Detect which cell encompasses the target text, then output its (x, y) center coordinate. 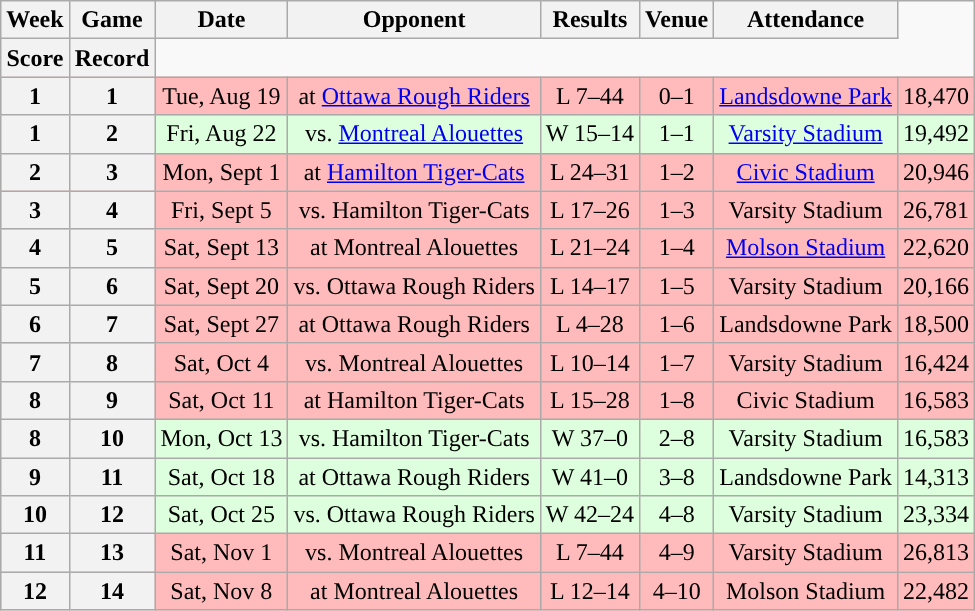
Sat, Oct 4 (222, 362)
Mon, Oct 13 (222, 438)
Fri, Aug 22 (222, 134)
14 (112, 591)
L 21–24 (590, 248)
L 17–26 (590, 210)
L 10–14 (590, 362)
2–8 (677, 438)
18,500 (936, 324)
19,492 (936, 134)
W 42–24 (590, 515)
18,470 (936, 96)
1–4 (677, 248)
23,334 (936, 515)
22,482 (936, 591)
20,166 (936, 286)
L 14–17 (590, 286)
1–2 (677, 172)
4–8 (677, 515)
13 (112, 553)
L 24–31 (590, 172)
L 4–28 (590, 324)
Results (590, 20)
1–6 (677, 324)
Sat, Oct 18 (222, 477)
Opponent (414, 20)
Sat, Sept 20 (222, 286)
1–5 (677, 286)
20,946 (936, 172)
Fri, Sept 5 (222, 210)
L 15–28 (590, 400)
26,781 (936, 210)
1–8 (677, 400)
Venue (677, 20)
16,424 (936, 362)
Game (112, 20)
1–3 (677, 210)
Tue, Aug 19 (222, 96)
L 12–14 (590, 591)
W 37–0 (590, 438)
0–1 (677, 96)
W 41–0 (590, 477)
Record (112, 58)
4–9 (677, 553)
W 15–14 (590, 134)
Date (222, 20)
3–8 (677, 477)
4–10 (677, 591)
22,620 (936, 248)
26,813 (936, 553)
Sat, Nov 1 (222, 553)
Sat, Nov 8 (222, 591)
1–7 (677, 362)
14,313 (936, 477)
Sat, Oct 11 (222, 400)
Sat, Sept 27 (222, 324)
Week (35, 20)
Sat, Oct 25 (222, 515)
Attendance (806, 20)
Mon, Sept 1 (222, 172)
Sat, Sept 13 (222, 248)
1–1 (677, 134)
Score (35, 58)
